Search for the cell housing the specified text and yield its (X, Y) center coordinate. 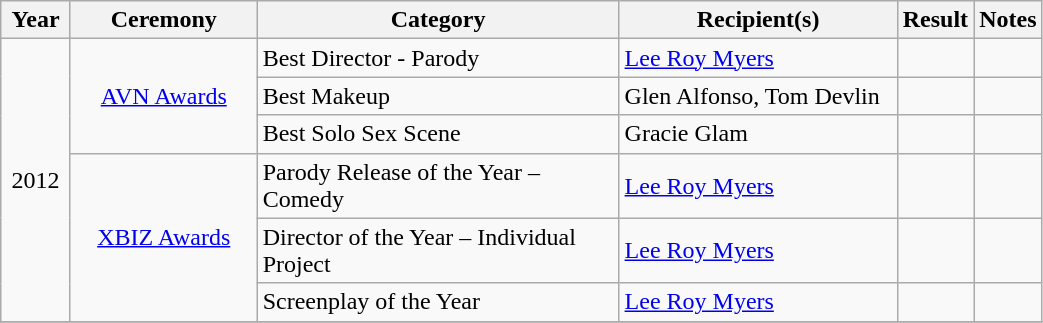
Gracie Glam (758, 134)
Best Director - Parody (438, 58)
Best Solo Sex Scene (438, 134)
Screenplay of the Year (438, 302)
Category (438, 20)
Best Makeup (438, 96)
Result (935, 20)
Year (36, 20)
Recipient(s) (758, 20)
Ceremony (164, 20)
2012 (36, 180)
XBIZ Awards (164, 237)
AVN Awards (164, 96)
Notes (1008, 20)
Director of the Year – Individual Project (438, 250)
Parody Release of the Year – Comedy (438, 186)
Glen Alfonso, Tom Devlin (758, 96)
